Return the [x, y] coordinate for the center point of the cell that contains the specified text.  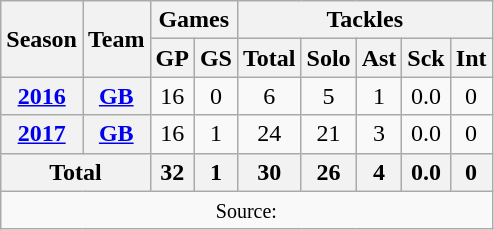
Ast [379, 58]
Sck [426, 58]
Solo [328, 58]
2017 [42, 134]
21 [328, 134]
Games [194, 20]
Team [116, 39]
24 [269, 134]
GP [172, 58]
4 [379, 172]
5 [328, 96]
2016 [42, 96]
32 [172, 172]
Tackles [364, 20]
30 [269, 172]
3 [379, 134]
26 [328, 172]
6 [269, 96]
Int [471, 58]
Season [42, 39]
Source: [246, 210]
GS [216, 58]
